Scan for the cell matching the given text and deliver its [X, Y] coordinate at center. 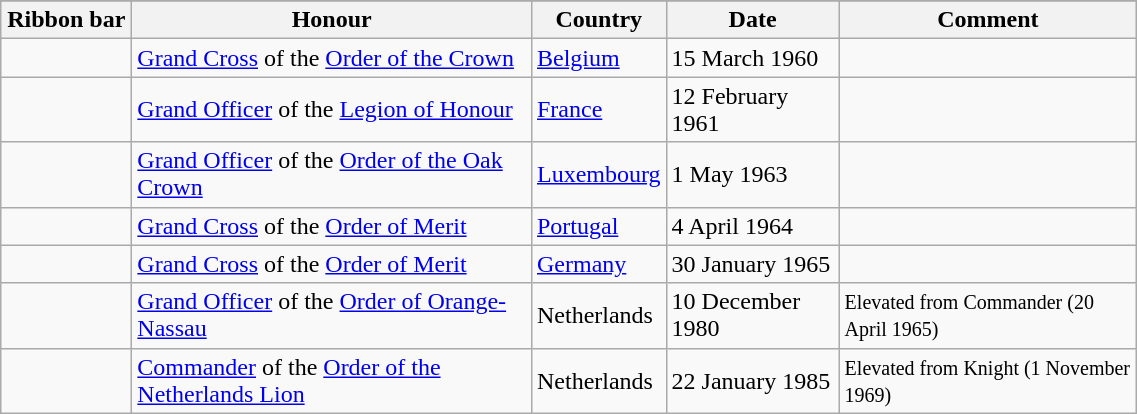
1 May 1963 [752, 174]
Portugal [598, 226]
Grand Officer of the Order of Orange-Nassau [332, 316]
22 January 1985 [752, 380]
Honour [332, 20]
Ribbon bar [66, 20]
Country [598, 20]
Germany [598, 264]
4 April 1964 [752, 226]
Luxembourg [598, 174]
15 March 1960 [752, 58]
Belgium [598, 58]
Elevated from Knight (1 November 1969) [988, 380]
Grand Officer of the Order of the Oak Crown [332, 174]
Grand Officer of the Legion of Honour [332, 110]
Elevated from Commander (20 April 1965) [988, 316]
30 January 1965 [752, 264]
Commander of the Order of the Netherlands Lion [332, 380]
Comment [988, 20]
12 February 1961 [752, 110]
Date [752, 20]
France [598, 110]
Grand Cross of the Order of the Crown [332, 58]
10 December 1980 [752, 316]
